Pinpoint the cell where the given text exists, returning its (x, y) midpoint coordinate. 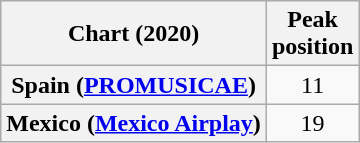
Chart (2020) (134, 34)
19 (312, 123)
Peakposition (312, 34)
Spain (PROMUSICAE) (134, 85)
11 (312, 85)
Mexico (Mexico Airplay) (134, 123)
